Determine the (X, Y) coordinate at the center of the cell enclosing the given text.  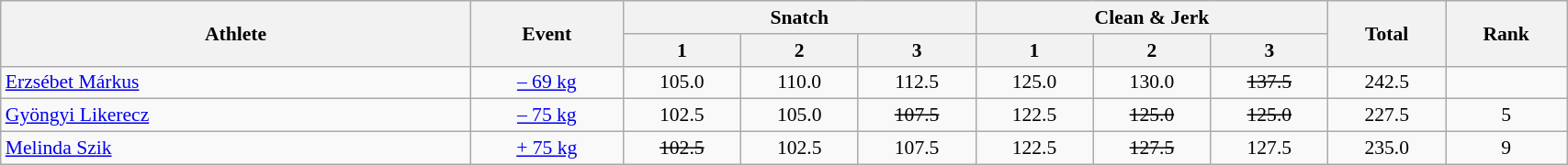
– 75 kg (547, 115)
Clean & Jerk (1152, 17)
235.0 (1387, 148)
Snatch (799, 17)
130.0 (1152, 82)
9 (1506, 148)
Gyöngyi Likerecz (235, 115)
– 69 kg (547, 82)
227.5 (1387, 115)
Rank (1506, 33)
112.5 (917, 82)
+ 75 kg (547, 148)
Erzsébet Márkus (235, 82)
5 (1506, 115)
Athlete (235, 33)
137.5 (1269, 82)
110.0 (799, 82)
Event (547, 33)
Melinda Szik (235, 148)
Total (1387, 33)
242.5 (1387, 82)
